Determine the (X, Y) coordinate at the center of the cell enclosing the given text.  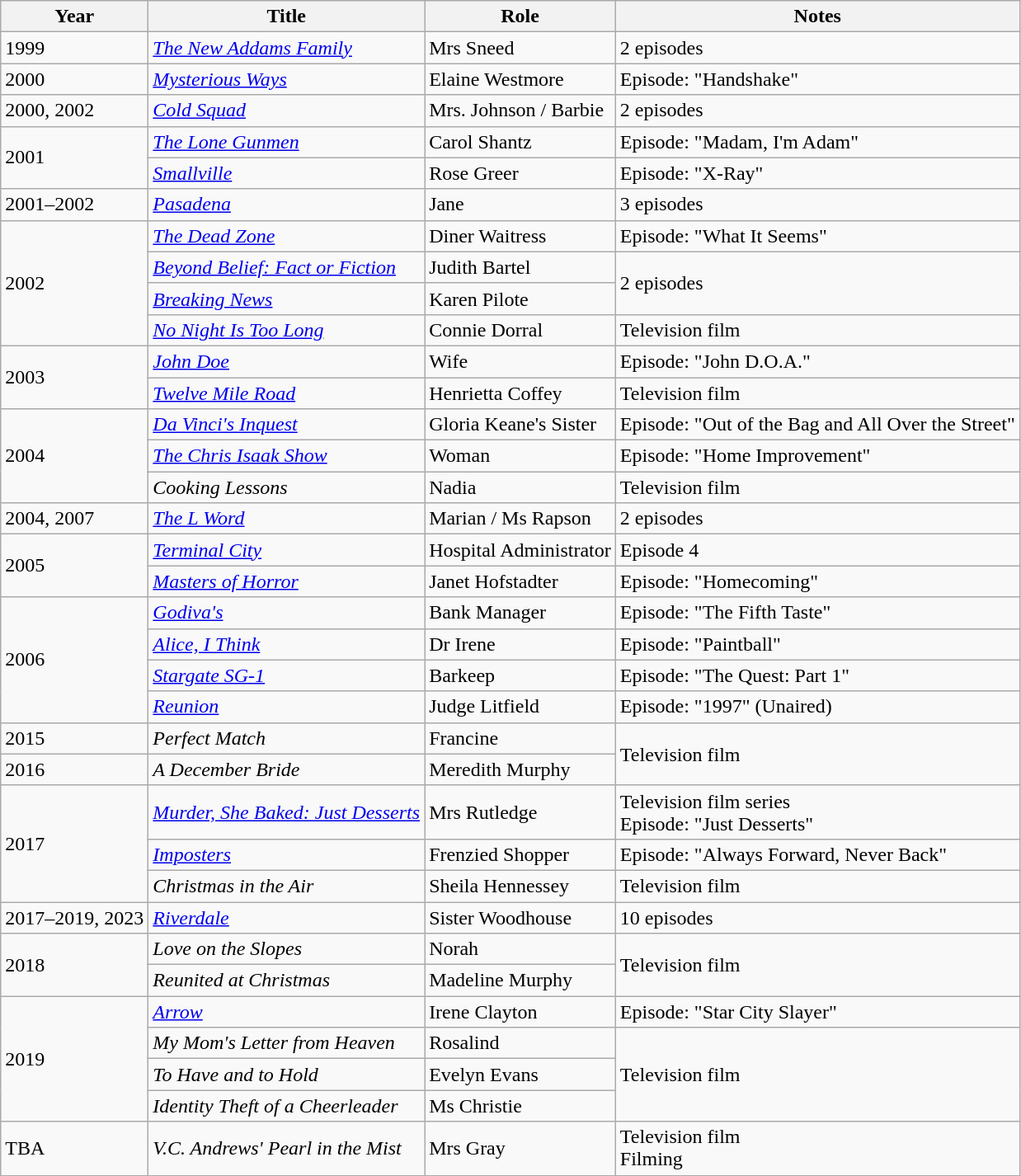
Janet Hofstadter (520, 581)
Episode 4 (817, 550)
Episode: "Star City Slayer" (817, 1012)
Mrs Rutledge (520, 811)
Irene Clayton (520, 1012)
Terminal City (287, 550)
Episode: "1997" (Unaired) (817, 707)
1999 (74, 48)
Jane (520, 205)
Woman (520, 456)
Frenzied Shopper (520, 854)
Reunited at Christmas (287, 981)
Hospital Administrator (520, 550)
Murder, She Baked: Just Desserts (287, 811)
Episode: "The Quest: Part 1" (817, 675)
Rose Greer (520, 173)
2015 (74, 738)
3 episodes (817, 205)
Notes (817, 16)
Wife (520, 361)
Mrs. Johnson / Barbie (520, 111)
Henrietta Coffey (520, 393)
2001 (74, 158)
2016 (74, 769)
Dr Irene (520, 644)
10 episodes (817, 918)
Arrow (287, 1012)
2018 (74, 965)
2005 (74, 566)
Episode: "Paintball" (817, 644)
Title (287, 16)
Riverdale (287, 918)
V.C. Andrews' Pearl in the Mist (287, 1148)
Bank Manager (520, 613)
2017 (74, 843)
Episode: "Home Improvement" (817, 456)
Episode: "John D.O.A." (817, 361)
The New Addams Family (287, 48)
Christmas in the Air (287, 886)
Beyond Belief: Fact or Fiction (287, 267)
Breaking News (287, 299)
Rosalind (520, 1043)
The Dead Zone (287, 236)
Da Vinci's Inquest (287, 425)
No Night Is Too Long (287, 330)
The L Word (287, 519)
Evelyn Evans (520, 1075)
Perfect Match (287, 738)
Madeline Murphy (520, 981)
Nadia (520, 487)
To Have and to Hold (287, 1075)
Episode: "Out of the Bag and All Over the Street" (817, 425)
Mysterious Ways (287, 79)
TBA (74, 1148)
Masters of Horror (287, 581)
Barkeep (520, 675)
Identity Theft of a Cheerleader (287, 1106)
Mrs Gray (520, 1148)
2019 (74, 1059)
2004, 2007 (74, 519)
2006 (74, 660)
Episode: "X-Ray" (817, 173)
Smallville (287, 173)
Judith Bartel (520, 267)
2003 (74, 377)
John Doe (287, 361)
2000 (74, 79)
Marian / Ms Rapson (520, 519)
2004 (74, 456)
Cooking Lessons (287, 487)
Year (74, 16)
Stargate SG-1 (287, 675)
Sister Woodhouse (520, 918)
Episode: "What It Seems" (817, 236)
Mrs Sneed (520, 48)
Television film seriesEpisode: "Just Desserts" (817, 811)
Elaine Westmore (520, 79)
The Lone Gunmen (287, 142)
Norah (520, 949)
Episode: "Handshake" (817, 79)
Godiva's (287, 613)
Karen Pilote (520, 299)
Gloria Keane's Sister (520, 425)
Episode: "Homecoming" (817, 581)
My Mom's Letter from Heaven (287, 1043)
Meredith Murphy (520, 769)
Diner Waitress (520, 236)
Twelve Mile Road (287, 393)
Judge Litfield (520, 707)
Carol Shantz (520, 142)
2002 (74, 283)
Love on the Slopes (287, 949)
Reunion (287, 707)
Sheila Hennessey (520, 886)
Role (520, 16)
2001–2002 (74, 205)
Francine (520, 738)
Cold Squad (287, 111)
The Chris Isaak Show (287, 456)
Episode: "The Fifth Taste" (817, 613)
Ms Christie (520, 1106)
Episode: "Madam, I'm Adam" (817, 142)
Episode: "Always Forward, Never Back" (817, 854)
Pasadena (287, 205)
2017–2019, 2023 (74, 918)
2000, 2002 (74, 111)
Television filmFilming (817, 1148)
Alice, I Think (287, 644)
Connie Dorral (520, 330)
Imposters (287, 854)
A December Bride (287, 769)
